Return (x, y) of the center of cell containing provided text 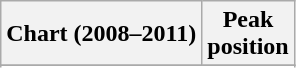
Chart (2008–2011) (102, 34)
Peakposition (248, 34)
